Find where the given text appears and provide that cell's center as [X, Y] coordinate. 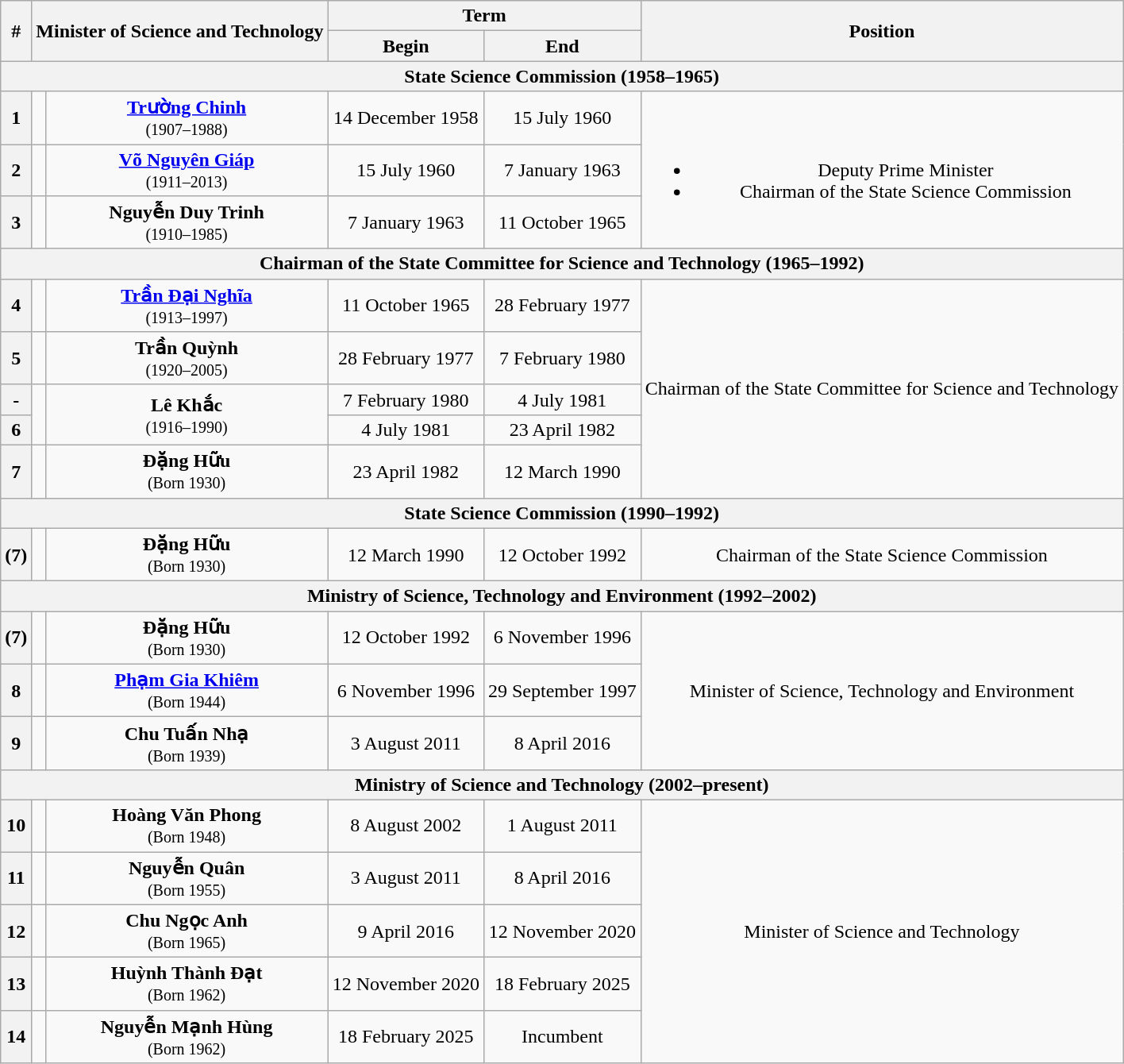
9 April 2016 [406, 931]
Nguyễn Duy Trinh(1910–1985) [187, 222]
State Science Commission (1958–1965) [562, 76]
14 December 1958 [406, 118]
Incumbent [562, 1037]
Begin [406, 46]
8 August 2002 [406, 826]
11 [16, 878]
7 [16, 472]
State Science Commission (1990–1992) [562, 513]
10 [16, 826]
29 September 1997 [562, 691]
Huỳnh Thành Đạt(Born 1962) [187, 985]
13 [16, 985]
Term [484, 16]
1 [16, 118]
Nguyễn Quân(Born 1955) [187, 878]
3 [16, 222]
Chu Tuấn Nhạ(Born 1939) [187, 743]
Trường Chinh(1907–1988) [187, 118]
Lê Khắc(1916–1990) [187, 414]
12 [16, 931]
End [562, 46]
- [16, 399]
6 [16, 430]
Phạm Gia Khiêm(Born 1944) [187, 691]
Hoàng Văn Phong(Born 1948) [187, 826]
Chairman of the State Committee for Science and Technology [881, 388]
Position [881, 31]
9 [16, 743]
14 [16, 1037]
Ministry of Science and Technology (2002–present) [562, 785]
Minister of Science, Technology and Environment [881, 691]
Chairman of the State Science Commission [881, 554]
Võ Nguyên Giáp(1911–2013) [187, 170]
Chu Ngọc Anh(Born 1965) [187, 931]
8 [16, 691]
Trần Đại Nghĩa(1913–1997) [187, 305]
Trần Quỳnh(1920–2005) [187, 359]
Ministry of Science, Technology and Environment (1992–2002) [562, 596]
1 August 2011 [562, 826]
5 [16, 359]
Chairman of the State Committee for Science and Technology (1965–1992) [562, 264]
4 [16, 305]
# [16, 31]
Nguyễn Mạnh Hùng(Born 1962) [187, 1037]
2 [16, 170]
Deputy Prime MinisterChairman of the State Science Commission [881, 170]
